Return [x, y] of the center of cell containing provided text 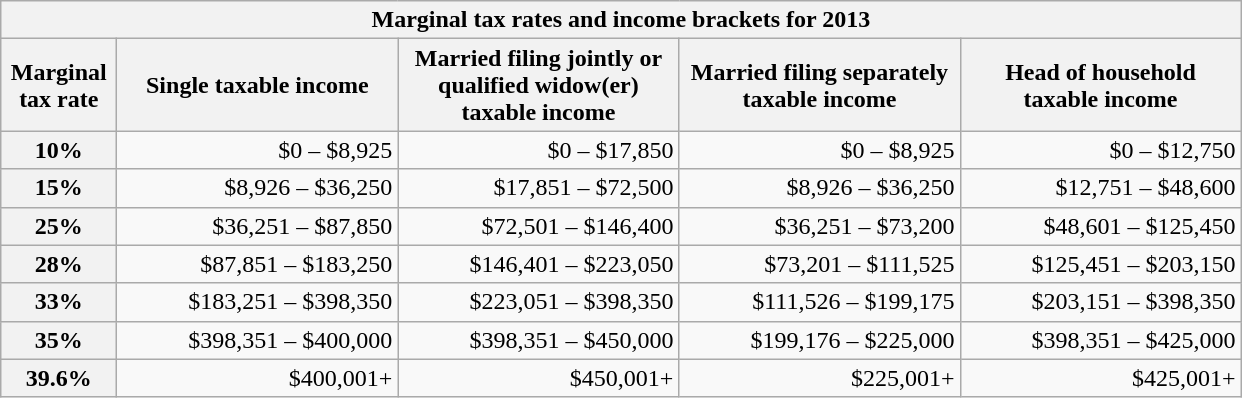
Married filing separately taxable income [820, 85]
Marginal tax rate [59, 85]
$12,751 – $48,600 [1100, 188]
$425,001+ [1100, 378]
$398,351 – $450,000 [538, 340]
Married filing jointly or qualified widow(er) taxable income [538, 85]
Marginal tax rates and income brackets for 2013 [621, 20]
$223,051 – $398,350 [538, 302]
$146,401 – $223,050 [538, 264]
$17,851 – $72,500 [538, 188]
15% [59, 188]
35% [59, 340]
Head of household taxable income [1100, 85]
$72,501 – $146,400 [538, 226]
$199,176 – $225,000 [820, 340]
$183,251 – $398,350 [258, 302]
$450,001+ [538, 378]
$125,451 – $203,150 [1100, 264]
10% [59, 150]
$0 – $17,850 [538, 150]
39.6% [59, 378]
$73,201 – $111,525 [820, 264]
28% [59, 264]
$398,351 – $400,000 [258, 340]
$400,001+ [258, 378]
$0 – $12,750 [1100, 150]
$36,251 – $87,850 [258, 226]
$225,001+ [820, 378]
$111,526 – $199,175 [820, 302]
Single taxable income [258, 85]
33% [59, 302]
$48,601 – $125,450 [1100, 226]
25% [59, 226]
$36,251 – $73,200 [820, 226]
$398,351 – $425,000 [1100, 340]
$87,851 – $183,250 [258, 264]
$203,151 – $398,350 [1100, 302]
